Pinpoint the cell where the given text exists, returning its (X, Y) midpoint coordinate. 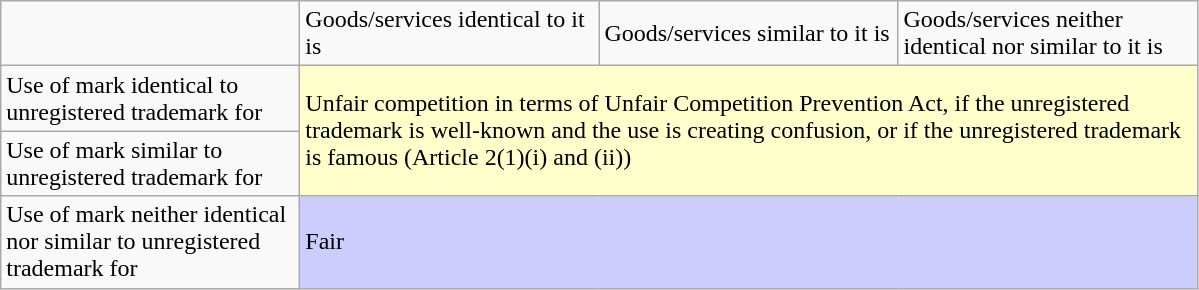
Use of mark identical to unregistered trademark for (150, 98)
Goods/services identical to it is (450, 34)
Use of mark neither identical nor similar to unregistered trademark for (150, 242)
Goods/services similar to it is (748, 34)
Fair (748, 242)
Goods/services neither identical nor similar to it is (1048, 34)
Use of mark similar to unregistered trademark for (150, 164)
